Capture the cell that displays the provided text and extract its [x, y] central coordinate. 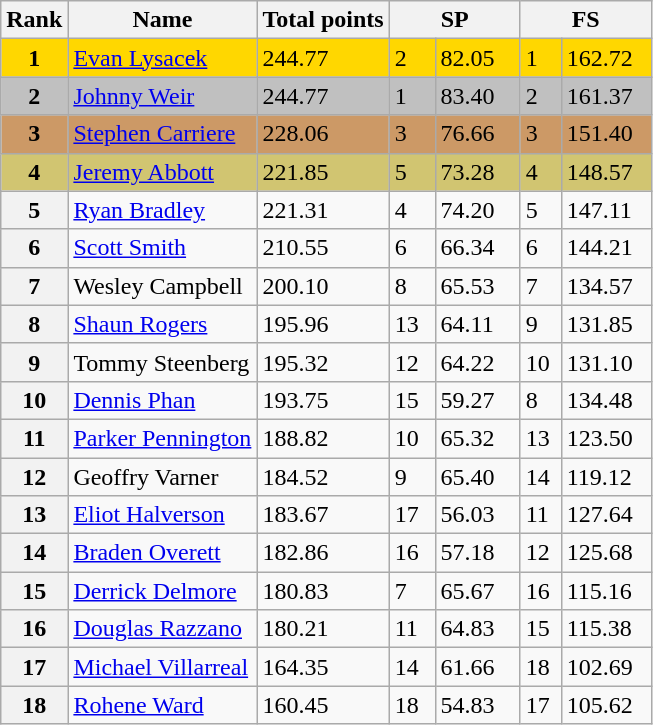
119.12 [606, 477]
Shaun Rogers [162, 324]
65.40 [478, 477]
61.66 [478, 667]
115.16 [606, 591]
131.10 [606, 362]
134.57 [606, 286]
188.82 [323, 438]
65.32 [478, 438]
228.06 [323, 134]
Total points [323, 20]
127.64 [606, 515]
82.05 [478, 58]
57.18 [478, 553]
Parker Pennington [162, 438]
76.66 [478, 134]
161.37 [606, 96]
59.27 [478, 400]
125.68 [606, 553]
151.40 [606, 134]
Dennis Phan [162, 400]
64.11 [478, 324]
180.21 [323, 629]
73.28 [478, 172]
Eliot Halverson [162, 515]
Douglas Razzano [162, 629]
65.53 [478, 286]
Braden Overett [162, 553]
123.50 [606, 438]
148.57 [606, 172]
Johnny Weir [162, 96]
210.55 [323, 248]
195.32 [323, 362]
Scott Smith [162, 248]
102.69 [606, 667]
Rohene Ward [162, 705]
180.83 [323, 591]
105.62 [606, 705]
184.52 [323, 477]
162.72 [606, 58]
54.83 [478, 705]
221.85 [323, 172]
160.45 [323, 705]
182.86 [323, 553]
Rank [34, 20]
74.20 [478, 210]
221.31 [323, 210]
56.03 [478, 515]
65.67 [478, 591]
Evan Lysacek [162, 58]
144.21 [606, 248]
83.40 [478, 96]
147.11 [606, 210]
Derrick Delmore [162, 591]
200.10 [323, 286]
SP [454, 20]
193.75 [323, 400]
195.96 [323, 324]
Ryan Bradley [162, 210]
Geoffry Varner [162, 477]
131.85 [606, 324]
66.34 [478, 248]
183.67 [323, 515]
64.83 [478, 629]
Michael Villarreal [162, 667]
Wesley Campbell [162, 286]
134.48 [606, 400]
Jeremy Abbott [162, 172]
Tommy Steenberg [162, 362]
Stephen Carriere [162, 134]
Name [162, 20]
64.22 [478, 362]
164.35 [323, 667]
FS [586, 20]
115.38 [606, 629]
